Scan for the cell matching the given text and deliver its (X, Y) coordinate at center. 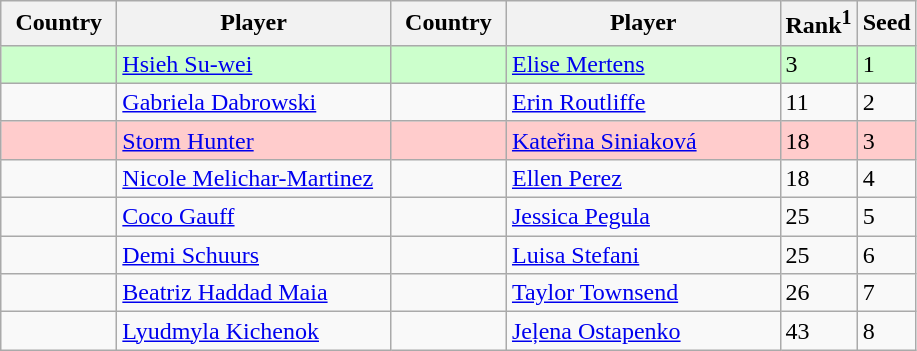
11 (818, 102)
26 (818, 293)
Hsieh Su-wei (254, 64)
5 (886, 217)
Luisa Stefani (643, 255)
6 (886, 255)
7 (886, 293)
Seed (886, 24)
Nicole Melichar-Martinez (254, 178)
8 (886, 331)
4 (886, 178)
2 (886, 102)
Storm Hunter (254, 140)
Lyudmyla Kichenok (254, 331)
Jeļena Ostapenko (643, 331)
Elise Mertens (643, 64)
Gabriela Dabrowski (254, 102)
Jessica Pegula (643, 217)
43 (818, 331)
Coco Gauff (254, 217)
Rank1 (818, 24)
Demi Schuurs (254, 255)
Ellen Perez (643, 178)
Kateřina Siniaková (643, 140)
Taylor Townsend (643, 293)
Erin Routliffe (643, 102)
Beatriz Haddad Maia (254, 293)
1 (886, 64)
